Return the [x, y] coordinate for the center point of the cell that contains the specified text.  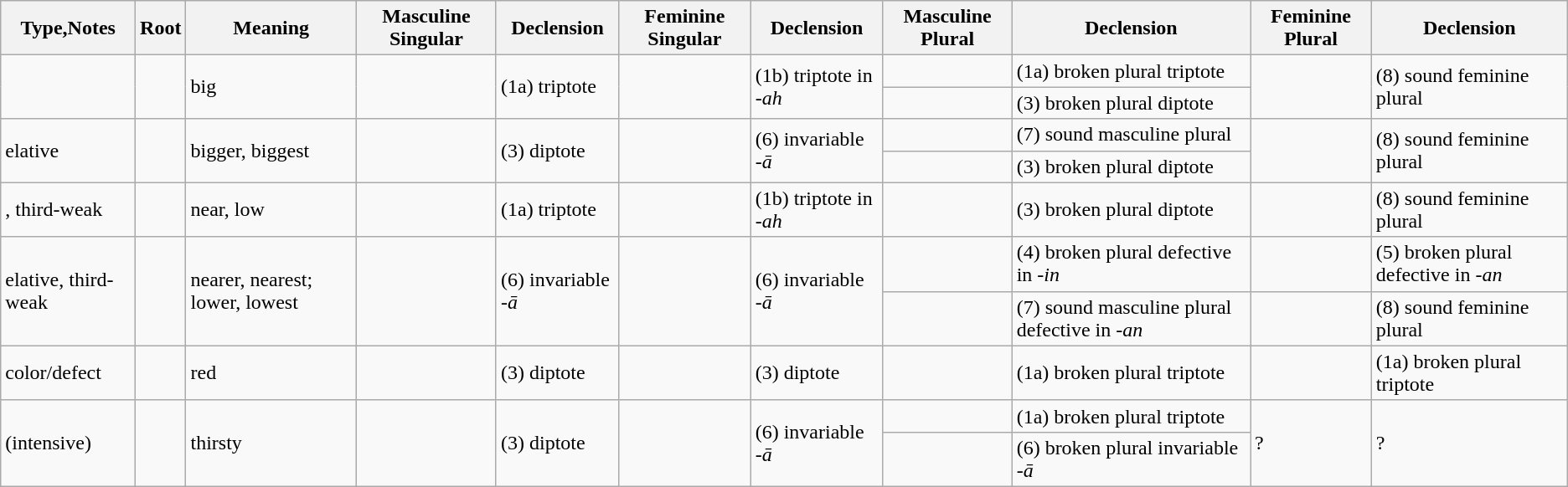
big [271, 87]
bigger, biggest [271, 151]
(intensive) [69, 443]
Type,Notes [69, 28]
red [271, 373]
(5) broken plural defective in -an [1469, 264]
(7) sound masculine plural defective in -an [1131, 318]
Root [161, 28]
near, low [271, 209]
nearer, nearest; lower, lowest [271, 291]
Feminine Plural [1312, 28]
Feminine Singular [685, 28]
(4) broken plural defective in -in [1131, 264]
, third-weak [69, 209]
elative, third-weak [69, 291]
color/defect [69, 373]
Masculine Plural [947, 28]
Meaning [271, 28]
thirsty [271, 443]
elative [69, 151]
Masculine Singular [426, 28]
(6) broken plural invariable -ā [1131, 459]
(7) sound masculine plural [1131, 135]
